From the cell containing the given text, extract its center point as (X, Y) coordinate. 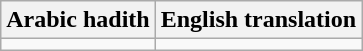
Arabic hadith (78, 20)
English translation (258, 20)
